Output the [X, Y] coordinate of the center of the cell containing the given text.  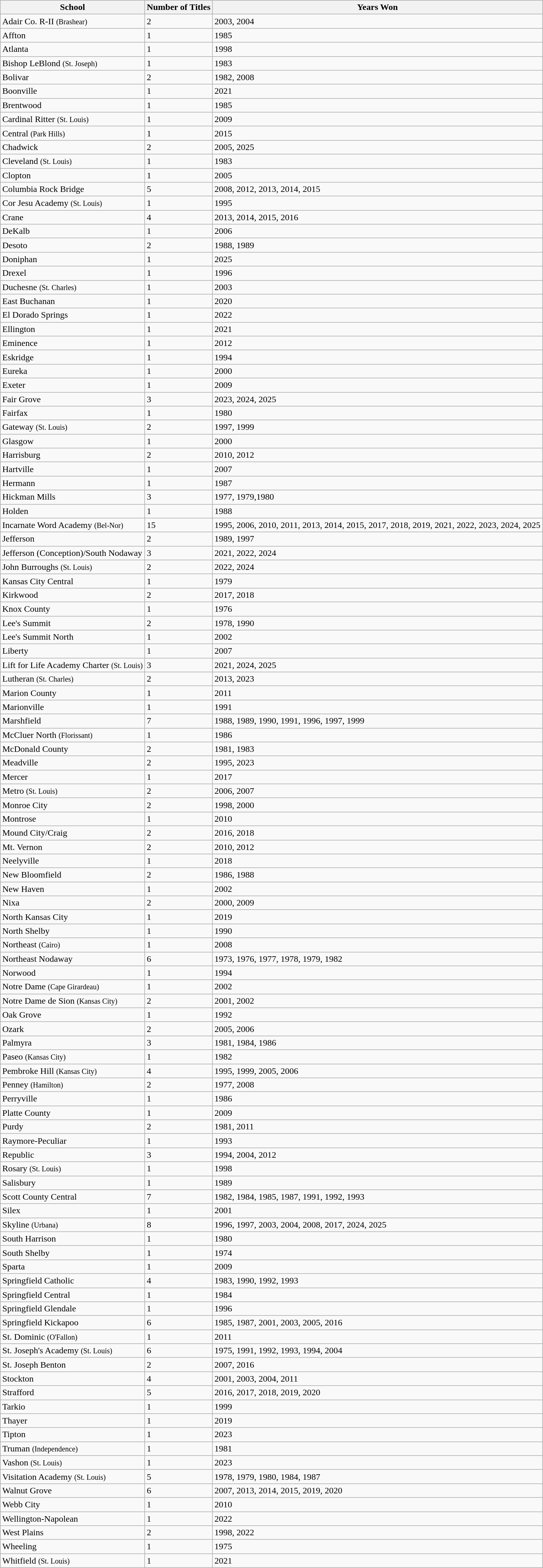
Years Won [377, 7]
1983, 1990, 1992, 1993 [377, 1281]
2001 [377, 1211]
McCluer North (Florissant) [73, 735]
New Haven [73, 889]
2020 [377, 301]
Boonville [73, 91]
1973, 1976, 1977, 1978, 1979, 1982 [377, 959]
1998, 2022 [377, 1533]
Clopton [73, 175]
El Dorado Springs [73, 315]
Northeast (Cairo) [73, 945]
1998, 2000 [377, 805]
Chadwick [73, 147]
Neelyville [73, 861]
Marionville [73, 707]
Truman (Independence) [73, 1449]
2000, 2009 [377, 903]
Kansas City Central [73, 581]
Desoto [73, 245]
2003, 2004 [377, 21]
2012 [377, 343]
2007, 2013, 2014, 2015, 2019, 2020 [377, 1490]
2006, 2007 [377, 791]
Wellington-Napolean [73, 1519]
Palmyra [73, 1043]
Whitfield (St. Louis) [73, 1561]
1978, 1990 [377, 623]
Visitation Academy (St. Louis) [73, 1476]
Vashon (St. Louis) [73, 1462]
15 [179, 525]
Bolivar [73, 77]
2003 [377, 287]
North Shelby [73, 931]
Sparta [73, 1267]
Springfield Glendale [73, 1309]
Bishop LeBlond (St. Joseph) [73, 63]
2022, 2024 [377, 567]
1986, 1988 [377, 875]
Holden [73, 511]
Crane [73, 217]
Lift for Life Academy Charter (St. Louis) [73, 665]
1981, 2011 [377, 1127]
Eskridge [73, 357]
1995, 2006, 2010, 2011, 2013, 2014, 2015, 2017, 2018, 2019, 2021, 2022, 2023, 2024, 2025 [377, 525]
Stockton [73, 1379]
Hartville [73, 469]
St. Joseph's Academy (St. Louis) [73, 1351]
1994, 2004, 2012 [377, 1155]
2017 [377, 777]
Walnut Grove [73, 1490]
Knox County [73, 609]
Webb City [73, 1504]
Northeast Nodaway [73, 959]
Lutheran (St. Charles) [73, 679]
Liberty [73, 651]
Pembroke Hill (Kansas City) [73, 1071]
Atlanta [73, 49]
1981, 1983 [377, 749]
St. Joseph Benton [73, 1365]
East Buchanan [73, 301]
Tipton [73, 1435]
1995, 2023 [377, 763]
1982, 2008 [377, 77]
1989, 1997 [377, 539]
Monroe City [73, 805]
Skyline (Urbana) [73, 1225]
1992 [377, 1015]
Penney (Hamilton) [73, 1085]
2025 [377, 259]
1991 [377, 707]
North Kansas City [73, 917]
1978, 1979, 1980, 1984, 1987 [377, 1476]
McDonald County [73, 749]
Ellington [73, 329]
1975, 1991, 1992, 1993, 1994, 2004 [377, 1351]
2008, 2012, 2013, 2014, 2015 [377, 189]
1987 [377, 483]
2013, 2023 [377, 679]
Eminence [73, 343]
1989 [377, 1183]
Duchesne (St. Charles) [73, 287]
Jefferson [73, 539]
2005, 2006 [377, 1029]
1982, 1984, 1985, 1987, 1991, 1992, 1993 [377, 1197]
Incarnate Word Academy (Bel-Nor) [73, 525]
Eureka [73, 371]
Glasgow [73, 441]
1997, 1999 [377, 427]
Kirkwood [73, 595]
1982 [377, 1057]
2008 [377, 945]
1974 [377, 1253]
1976 [377, 609]
Fair Grove [73, 399]
Raymore-Peculiar [73, 1141]
2013, 2014, 2015, 2016 [377, 217]
Marion County [73, 693]
2001, 2002 [377, 1001]
Notre Dame de Sion (Kansas City) [73, 1001]
Platte County [73, 1113]
2015 [377, 133]
Affton [73, 35]
Montrose [73, 819]
Marshfield [73, 721]
2018 [377, 861]
Mound City/Craig [73, 833]
Meadville [73, 763]
Springfield Central [73, 1294]
Springfield Kickapoo [73, 1323]
1981, 1984, 1986 [377, 1043]
Rosary (St. Louis) [73, 1169]
Springfield Catholic [73, 1281]
2016, 2017, 2018, 2019, 2020 [377, 1393]
Purdy [73, 1127]
2016, 2018 [377, 833]
Norwood [73, 973]
2005 [377, 175]
Doniphan [73, 259]
West Plains [73, 1533]
John Burroughs (St. Louis) [73, 567]
Salisbury [73, 1183]
Cardinal Ritter (St. Louis) [73, 119]
2005, 2025 [377, 147]
Mt. Vernon [73, 847]
1995 [377, 203]
Ozark [73, 1029]
Mercer [73, 777]
2007, 2016 [377, 1365]
1993 [377, 1141]
Perryville [73, 1099]
New Bloomfield [73, 875]
Notre Dame (Cape Girardeau) [73, 987]
1981 [377, 1449]
South Shelby [73, 1253]
8 [179, 1225]
Hermann [73, 483]
Nixa [73, 903]
1999 [377, 1407]
Columbia Rock Bridge [73, 189]
2021, 2022, 2024 [377, 553]
1977, 2008 [377, 1085]
Strafford [73, 1393]
1988 [377, 511]
Silex [73, 1211]
Drexel [73, 273]
1996, 1997, 2003, 2004, 2008, 2017, 2024, 2025 [377, 1225]
Oak Grove [73, 1015]
1985, 1987, 2001, 2003, 2005, 2016 [377, 1323]
Lee's Summit [73, 623]
1984 [377, 1294]
Brentwood [73, 105]
Hickman Mills [73, 497]
Scott County Central [73, 1197]
Jefferson (Conception)/South Nodaway [73, 553]
Cor Jesu Academy (St. Louis) [73, 203]
School [73, 7]
1979 [377, 581]
Metro (St. Louis) [73, 791]
Exeter [73, 385]
2023, 2024, 2025 [377, 399]
1995, 1999, 2005, 2006 [377, 1071]
Republic [73, 1155]
Central (Park Hills) [73, 133]
Cleveland (St. Louis) [73, 161]
2017, 2018 [377, 595]
Thayer [73, 1421]
Fairfax [73, 413]
South Harrison [73, 1239]
1975 [377, 1547]
Gateway (St. Louis) [73, 427]
Harrisburg [73, 455]
1990 [377, 931]
Lee's Summit North [73, 637]
2021, 2024, 2025 [377, 665]
Adair Co. R-II (Brashear) [73, 21]
1988, 1989 [377, 245]
1988, 1989, 1990, 1991, 1996, 1997, 1999 [377, 721]
Number of Titles [179, 7]
Tarkio [73, 1407]
2001, 2003, 2004, 2011 [377, 1379]
Paseo (Kansas City) [73, 1057]
1977, 1979,1980 [377, 497]
2006 [377, 231]
DeKalb [73, 231]
Wheeling [73, 1547]
St. Dominic (O'Fallon) [73, 1337]
